Extract the (x, y) coordinate from the center of the cell holding the provided text.  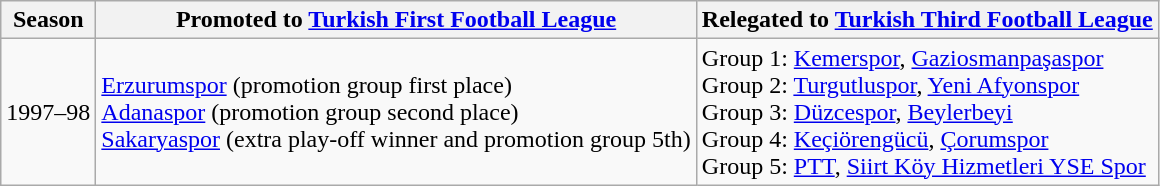
Relegated to Turkish Third Football League (927, 20)
Erzurumspor (promotion group first place)Adanaspor (promotion group second place)Sakaryaspor (extra play-off winner and promotion group 5th) (396, 112)
1997–98 (48, 112)
Promoted to Turkish First Football League (396, 20)
Season (48, 20)
